Find where the given text appears and provide that cell's center as [X, Y] coordinate. 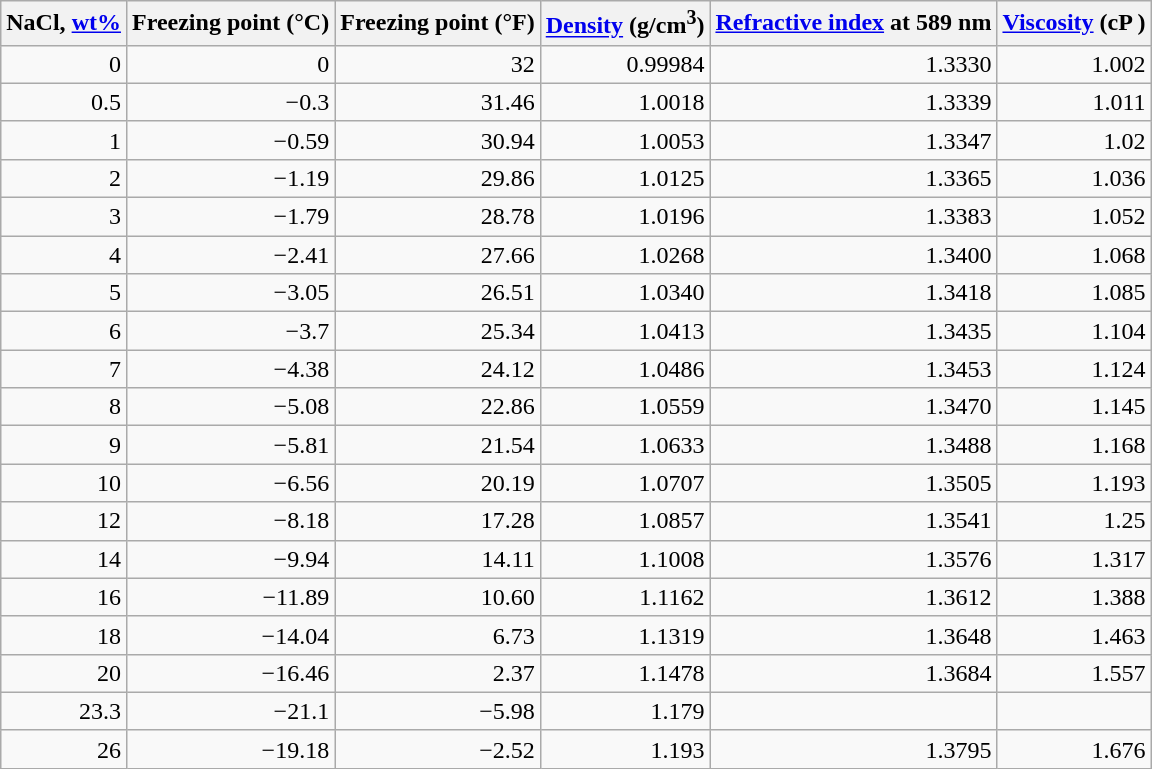
1.0018 [625, 102]
10.60 [438, 597]
1.3505 [854, 483]
17.28 [438, 521]
1.3418 [854, 293]
1.0559 [625, 407]
1.3684 [854, 673]
1.168 [1074, 445]
24.12 [438, 369]
−14.04 [230, 635]
1.02 [1074, 140]
1.3576 [854, 559]
1.0053 [625, 140]
1.676 [1074, 749]
1.3648 [854, 635]
1.3347 [854, 140]
1.3435 [854, 331]
16 [64, 597]
6.73 [438, 635]
3 [64, 217]
1.0196 [625, 217]
1.179 [625, 711]
−11.89 [230, 597]
6 [64, 331]
1.1319 [625, 635]
1.036 [1074, 178]
Refractive index at 589 nm [854, 24]
1.3470 [854, 407]
31.46 [438, 102]
1.068 [1074, 255]
1.124 [1074, 369]
Viscosity (cP ) [1074, 24]
10 [64, 483]
1.0707 [625, 483]
25.34 [438, 331]
26 [64, 749]
1.0486 [625, 369]
1 [64, 140]
1.3400 [854, 255]
2 [64, 178]
12 [64, 521]
28.78 [438, 217]
Density (g/cm3) [625, 24]
−3.05 [230, 293]
18 [64, 635]
1.3453 [854, 369]
1.052 [1074, 217]
−19.18 [230, 749]
1.0633 [625, 445]
−5.08 [230, 407]
20 [64, 673]
1.3383 [854, 217]
1.011 [1074, 102]
1.3541 [854, 521]
1.388 [1074, 597]
1.0857 [625, 521]
−8.18 [230, 521]
27.66 [438, 255]
1.0268 [625, 255]
0.99984 [625, 64]
1.3365 [854, 178]
1.3339 [854, 102]
1.104 [1074, 331]
−0.3 [230, 102]
−1.19 [230, 178]
29.86 [438, 178]
1.25 [1074, 521]
9 [64, 445]
2.37 [438, 673]
−16.46 [230, 673]
1.145 [1074, 407]
Freezing point (°F) [438, 24]
14 [64, 559]
1.0340 [625, 293]
30.94 [438, 140]
32 [438, 64]
1.1478 [625, 673]
1.0125 [625, 178]
1.317 [1074, 559]
8 [64, 407]
1.3488 [854, 445]
22.86 [438, 407]
0.5 [64, 102]
14.11 [438, 559]
Freezing point (°C) [230, 24]
1.002 [1074, 64]
−3.7 [230, 331]
−1.79 [230, 217]
1.0413 [625, 331]
1.3330 [854, 64]
−9.94 [230, 559]
7 [64, 369]
1.3612 [854, 597]
1.463 [1074, 635]
1.085 [1074, 293]
NaCl, wt% [64, 24]
23.3 [64, 711]
21.54 [438, 445]
−2.41 [230, 255]
1.1008 [625, 559]
4 [64, 255]
1.3795 [854, 749]
−2.52 [438, 749]
−5.81 [230, 445]
−21.1 [230, 711]
−6.56 [230, 483]
1.557 [1074, 673]
−4.38 [230, 369]
−0.59 [230, 140]
20.19 [438, 483]
5 [64, 293]
−5.98 [438, 711]
1.1162 [625, 597]
26.51 [438, 293]
